Return [X, Y] of the center of cell containing provided text 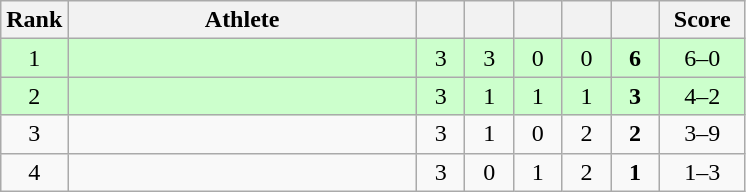
1–3 [702, 172]
4–2 [702, 96]
Athlete [242, 20]
6–0 [702, 58]
Rank [34, 20]
3–9 [702, 134]
6 [636, 58]
Score [702, 20]
4 [34, 172]
